Pinpoint the cell where the given text exists, returning its [x, y] midpoint coordinate. 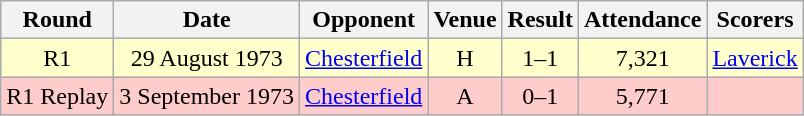
Scorers [755, 20]
R1 [58, 58]
Venue [465, 20]
1–1 [540, 58]
A [465, 96]
29 August 1973 [207, 58]
Date [207, 20]
0–1 [540, 96]
7,321 [642, 58]
Opponent [364, 20]
R1 Replay [58, 96]
Attendance [642, 20]
5,771 [642, 96]
H [465, 58]
Laverick [755, 58]
Round [58, 20]
Result [540, 20]
3 September 1973 [207, 96]
